Output the (x, y) coordinate of the center of the cell containing the given text.  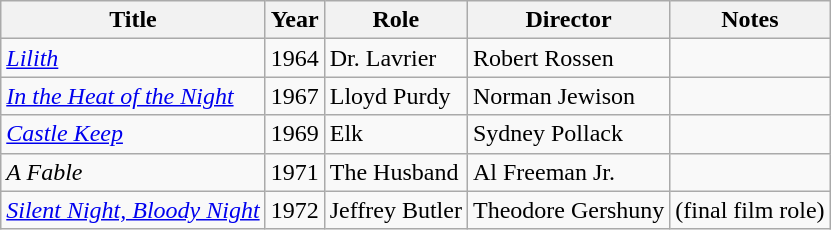
Lloyd Purdy (396, 96)
Role (396, 20)
Sydney Pollack (568, 134)
A Fable (133, 172)
Al Freeman Jr. (568, 172)
Theodore Gershuny (568, 210)
(final film role) (750, 210)
In the Heat of the Night (133, 96)
Title (133, 20)
1969 (294, 134)
Castle Keep (133, 134)
Jeffrey Butler (396, 210)
Dr. Lavrier (396, 58)
Notes (750, 20)
1971 (294, 172)
1964 (294, 58)
1972 (294, 210)
Lilith (133, 58)
Silent Night, Bloody Night (133, 210)
Norman Jewison (568, 96)
Robert Rossen (568, 58)
Elk (396, 134)
1967 (294, 96)
Director (568, 20)
Year (294, 20)
The Husband (396, 172)
